Locate the cell with the specified text and output its [X, Y] center coordinate. 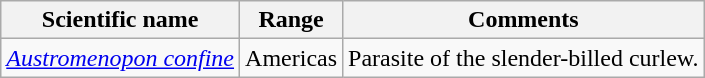
Americas [292, 58]
Comments [524, 20]
Austromenopon confine [120, 58]
Range [292, 20]
Parasite of the slender-billed curlew. [524, 58]
Scientific name [120, 20]
